Extract the [X, Y] coordinate from the center of the cell holding the provided text.  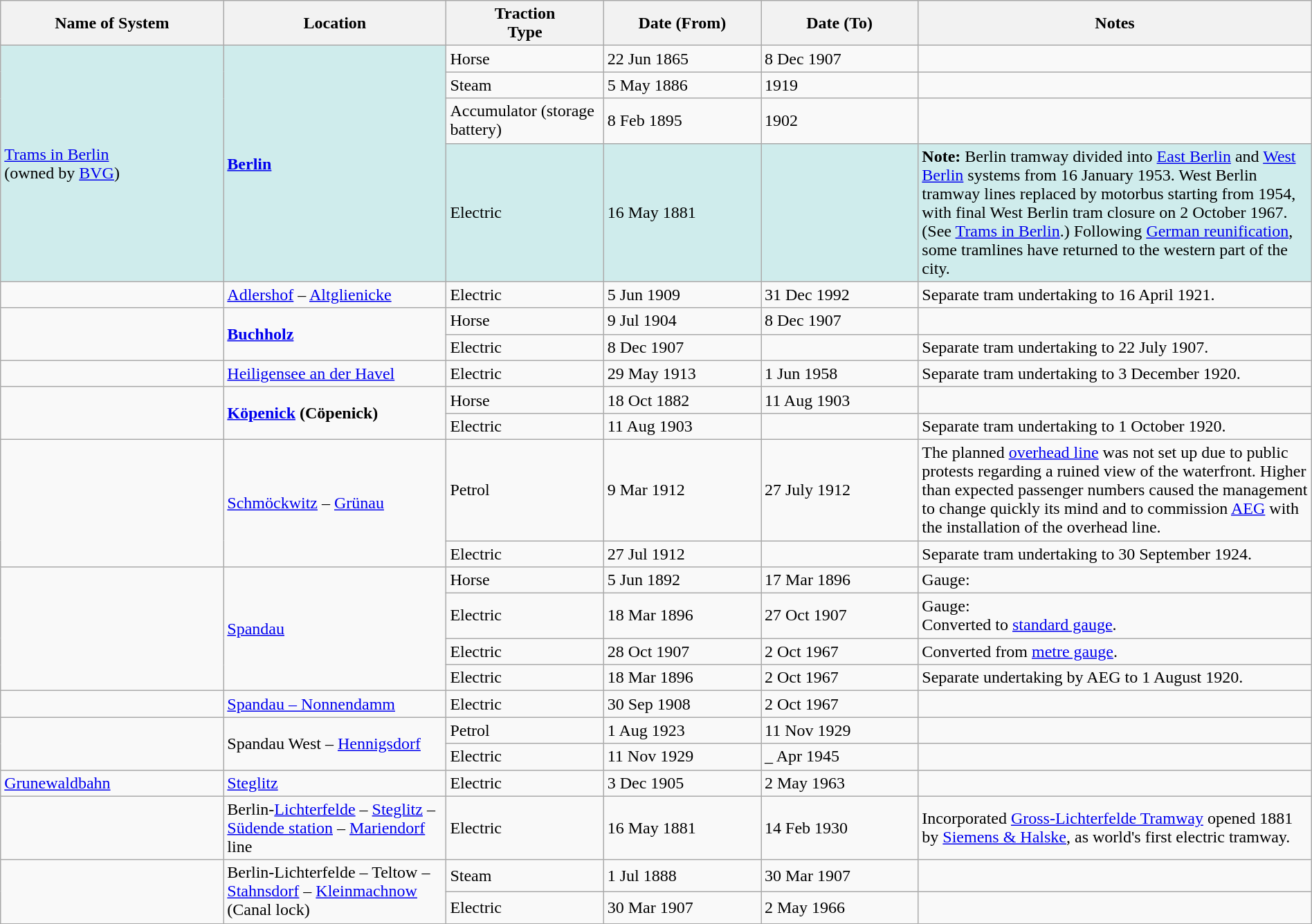
1 Jul 1888 [682, 876]
29 May 1913 [682, 373]
_ Apr 1945 [840, 757]
Gauge: Converted to standard gauge. [1115, 616]
Separate tram undertaking to 16 April 1921. [1115, 295]
Berlin-Lichterfelde – Teltow – Stahnsdorf – Kleinmachnow (Canal lock) [335, 891]
Adlershof – Altglienicke [335, 295]
Schmöckwitz – Grünau [335, 503]
Spandau [335, 629]
18 Oct 1882 [682, 400]
TractionType [525, 24]
14 Feb 1930 [840, 828]
27 Oct 1907 [840, 616]
Spandau – Nonnendamm [335, 704]
5 Jun 1909 [682, 295]
Separate undertaking by AEG to 1 August 1920. [1115, 678]
Grunewaldbahn [112, 783]
Date (From) [682, 24]
Notes [1115, 24]
Heiligensee an der Havel [335, 373]
Separate tram undertaking to 1 October 1920. [1115, 426]
9 Mar 1912 [682, 490]
Buchholz [335, 334]
Gauge: [1115, 580]
31 Dec 1992 [840, 295]
Berlin-Lichterfelde – Steglitz – Südende station – Mariendorf line [335, 828]
Name of System [112, 24]
27 Jul 1912 [682, 554]
1919 [840, 85]
8 Feb 1895 [682, 120]
Accumulator (storage battery) [525, 120]
2 May 1966 [840, 907]
Separate tram undertaking to 30 September 1924. [1115, 554]
Berlin [335, 163]
30 Sep 1908 [682, 704]
3 Dec 1905 [682, 783]
5 May 1886 [682, 85]
28 Oct 1907 [682, 652]
22 Jun 1865 [682, 59]
1 Aug 1923 [682, 730]
27 July 1912 [840, 490]
17 Mar 1896 [840, 580]
9 Jul 1904 [682, 321]
1 Jun 1958 [840, 373]
Trams in Berlin(owned by BVG) [112, 163]
Converted from metre gauge. [1115, 652]
5 Jun 1892 [682, 580]
Location [335, 24]
Incorporated Gross-Lichterfelde Tramway opened 1881 by Siemens & Halske, as world's first electric tramway. [1115, 828]
2 May 1963 [840, 783]
Date (To) [840, 24]
Separate tram undertaking to 22 July 1907. [1115, 347]
1902 [840, 120]
Separate tram undertaking to 3 December 1920. [1115, 373]
Steglitz [335, 783]
Spandau West – Hennigsdorf [335, 743]
Köpenick (Cöpenick) [335, 413]
